Detect which cell encompasses the target text, then output its (x, y) center coordinate. 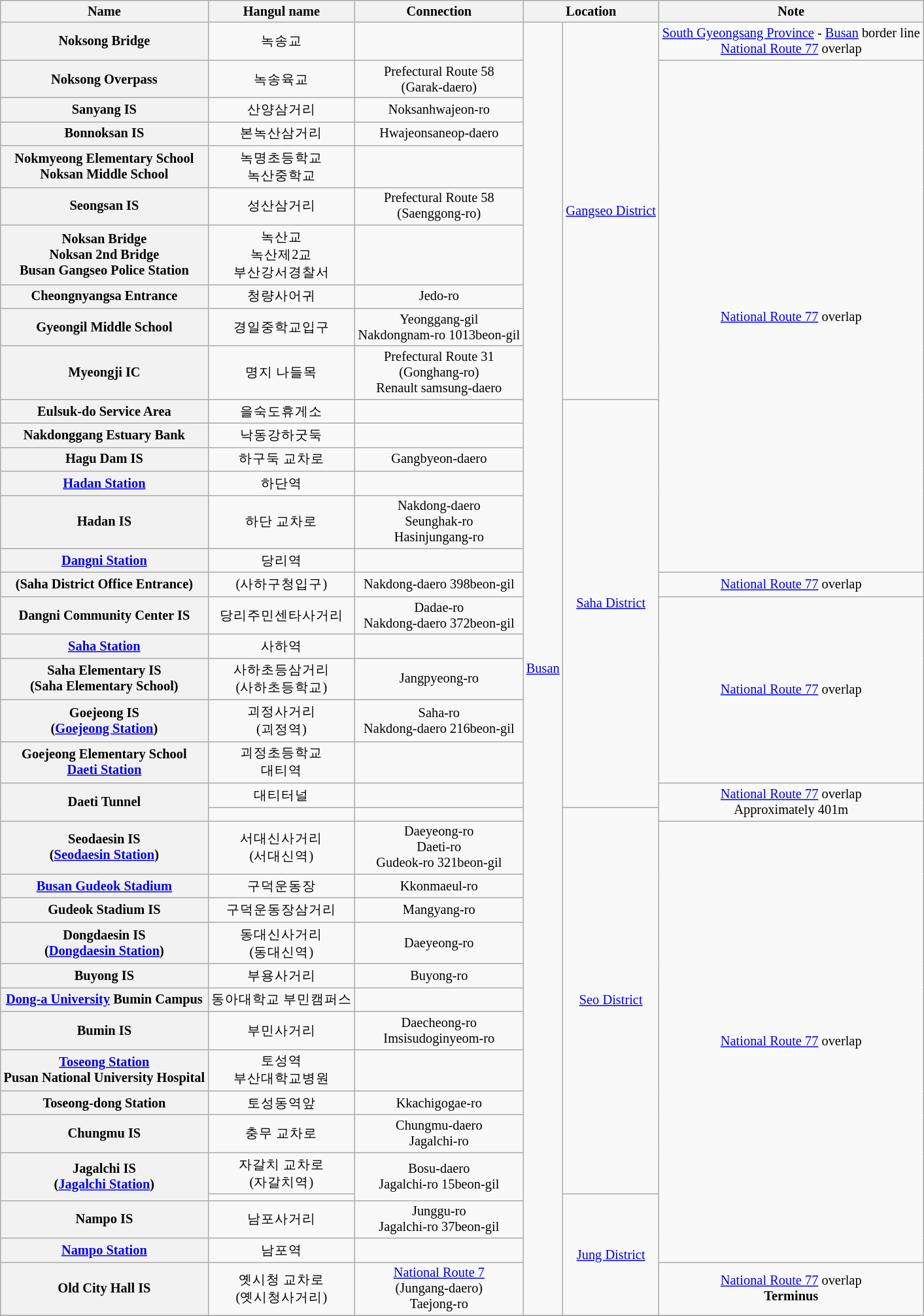
Chungmu IS (105, 1134)
Connection (439, 11)
Prefectural Route 58(Saenggong-ro) (439, 206)
토성동역앞 (281, 1102)
Goejeong IS(Goejeong Station) (105, 720)
Prefectural Route 31(Gonghang-ro)Renault samsung-daero (439, 373)
Hwajeonsaneop-daero (439, 133)
Dadae-roNakdong-daero 372beon-gil (439, 615)
남포역 (281, 1250)
Daecheong-roImsisudoginyeom-ro (439, 1030)
Gyeongil Middle School (105, 327)
부용사거리 (281, 975)
Mangyang-ro (439, 910)
경일중학교입구 (281, 327)
부민사거리 (281, 1030)
낙동강하굿둑 (281, 435)
Seongsan IS (105, 206)
Jangpyeong-ro (439, 679)
Bonnoksan IS (105, 133)
사하역 (281, 646)
Note (791, 11)
Kkachigogae-ro (439, 1102)
Daeti Tunnel (105, 801)
하단 교차로 (281, 522)
청량사어귀 (281, 297)
Cheongnyangsa Entrance (105, 297)
Nokmyeong Elementary SchoolNoksan Middle School (105, 167)
Jung District (611, 1255)
Bumin IS (105, 1030)
Noksong Bridge (105, 41)
Old City Hall IS (105, 1289)
Gudeok Stadium IS (105, 910)
National Route 77 overlapTerminus (791, 1289)
Location (591, 11)
Seodaesin IS(Seodaesin Station) (105, 847)
Hagu Dam IS (105, 459)
서대신사거리(서대신역) (281, 847)
토성역부산대학교병원 (281, 1070)
Dongdaesin IS(Dongdaesin Station) (105, 943)
National Route 7(Jungang-daero)Taejong-ro (439, 1289)
Gangbyeon-daero (439, 459)
녹송교 (281, 41)
(Saha District Office Entrance) (105, 584)
성산삼거리 (281, 206)
하단역 (281, 484)
당리역 (281, 561)
Toseong-dong Station (105, 1102)
National Route 77 overlapApproximately 401m (791, 801)
괴정사거리(괴정역) (281, 720)
Goejeong Elementary SchoolDaeti Station (105, 762)
Noksanhwajeon-ro (439, 110)
녹산교녹산제2교부산강서경찰서 (281, 255)
녹명초등학교녹산중학교 (281, 167)
Nakdonggang Estuary Bank (105, 435)
(사하구청입구) (281, 584)
Saha Elementary IS(Saha Elementary School) (105, 679)
Myeongji IC (105, 373)
충무 교차로 (281, 1134)
본녹산삼거리 (281, 133)
옛시청 교차로(옛시청사거리) (281, 1289)
Chungmu-daeroJagalchi-ro (439, 1134)
하구둑 교차로 (281, 459)
Toseong StationPusan National University Hospital (105, 1070)
Daeyeong-ro (439, 943)
Sanyang IS (105, 110)
Buyong IS (105, 975)
Saha-roNakdong-daero 216beon-gil (439, 720)
Busan (543, 669)
Noksan BridgeNoksan 2nd BridgeBusan Gangseo Police Station (105, 255)
을숙도휴게소 (281, 412)
Nampo Station (105, 1250)
Nakdong-daeroSeunghak-roHasinjungang-ro (439, 522)
남포사거리 (281, 1219)
괴정초등학교대티역 (281, 762)
Yeonggang-gilNakdongnam-ro 1013beon-gil (439, 327)
구덕운동장삼거리 (281, 910)
Dangni Community Center IS (105, 615)
Eulsuk-do Service Area (105, 412)
당리주민센타사거리 (281, 615)
구덕운동장 (281, 886)
대티터널 (281, 795)
Bosu-daeroJagalchi-ro 15beon-gil (439, 1177)
Dong-a University Bumin Campus (105, 999)
자갈치 교차로(자갈치역) (281, 1173)
Jagalchi IS(Jagalchi Station) (105, 1177)
Nampo IS (105, 1219)
녹송육교 (281, 79)
Jedo-ro (439, 297)
Nakdong-daero 398beon-gil (439, 584)
Hadan Station (105, 484)
Buyong-ro (439, 975)
산양삼거리 (281, 110)
동아대학교 부민캠퍼스 (281, 999)
Saha Station (105, 646)
Seo District (611, 1000)
동대신사거리(동대신역) (281, 943)
Hadan IS (105, 522)
명지 나들목 (281, 373)
Daeyeong-roDaeti-roGudeok-ro 321beon-gil (439, 847)
Gangseo District (611, 211)
Prefectural Route 58(Garak-daero) (439, 79)
Noksong Overpass (105, 79)
Saha District (611, 603)
South Gyeongsang Province - Busan border lineNational Route 77 overlap (791, 41)
사하초등삼거리(사하초등학교) (281, 679)
Busan Gudeok Stadium (105, 886)
Name (105, 11)
Dangni Station (105, 561)
Hangul name (281, 11)
Kkonmaeul-ro (439, 886)
Junggu-roJagalchi-ro 37beon-gil (439, 1219)
